Find where the given text appears and provide that cell's center as [X, Y] coordinate. 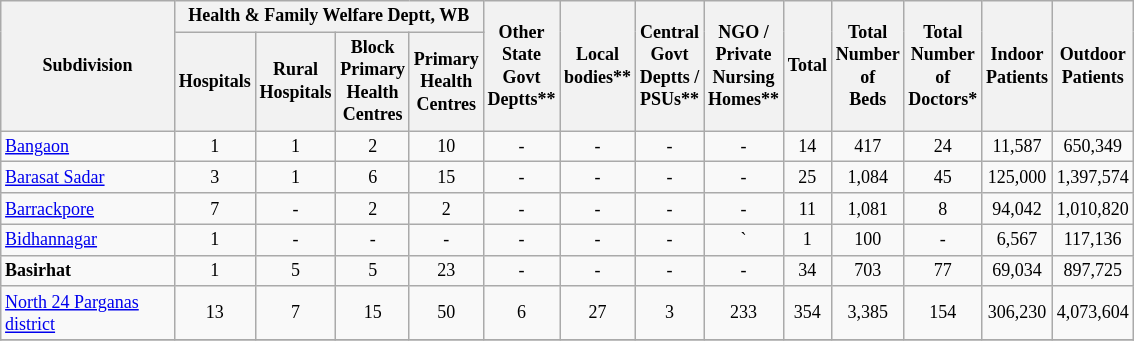
1,084 [868, 178]
TotalNumberofBeds [868, 66]
417 [868, 146]
650,349 [1092, 146]
703 [868, 270]
27 [598, 313]
OtherStateGovtDeptts** [522, 66]
306,230 [1018, 313]
Health & Family Welfare Deptt, WB [328, 16]
25 [807, 178]
125,000 [1018, 178]
8 [943, 208]
14 [807, 146]
OutdoorPatients [1092, 66]
23 [446, 270]
Bangaon [88, 146]
45 [943, 178]
Bidhannagar [88, 240]
897,725 [1092, 270]
North 24 Parganas district [88, 313]
RuralHospitals [296, 82]
100 [868, 240]
` [744, 240]
1,010,820 [1092, 208]
Barasat Sadar [88, 178]
Total [807, 66]
50 [446, 313]
6,567 [1018, 240]
1,081 [868, 208]
13 [214, 313]
233 [744, 313]
CentralGovtDeptts /PSUs** [669, 66]
BlockPrimaryHealthCentres [373, 82]
354 [807, 313]
24 [943, 146]
PrimaryHealthCentres [446, 82]
1,397,574 [1092, 178]
11,587 [1018, 146]
94,042 [1018, 208]
3,385 [868, 313]
NGO /PrivateNursingHomes** [744, 66]
Basirhat [88, 270]
TotalNumberofDoctors* [943, 66]
10 [446, 146]
34 [807, 270]
Subdivision [88, 66]
Hospitals [214, 82]
IndoorPatients [1018, 66]
Barrackpore [88, 208]
Localbodies** [598, 66]
77 [943, 270]
117,136 [1092, 240]
69,034 [1018, 270]
154 [943, 313]
4,073,604 [1092, 313]
11 [807, 208]
